Provide the [x, y] coordinate of the cell's center where the given text is located.  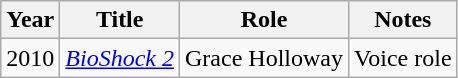
Grace Holloway [264, 58]
Voice role [404, 58]
2010 [30, 58]
Title [120, 20]
Role [264, 20]
BioShock 2 [120, 58]
Year [30, 20]
Notes [404, 20]
